Detect which cell encompasses the target text, then output its [x, y] center coordinate. 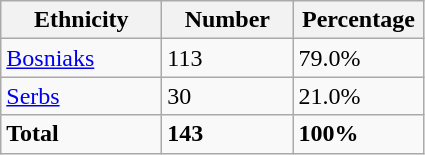
113 [228, 58]
79.0% [358, 58]
Bosniaks [82, 58]
100% [358, 134]
30 [228, 96]
Ethnicity [82, 20]
Total [82, 134]
21.0% [358, 96]
Number [228, 20]
Serbs [82, 96]
143 [228, 134]
Percentage [358, 20]
